For the text-containing cell, return its midpoint in (X, Y) coordinate format. 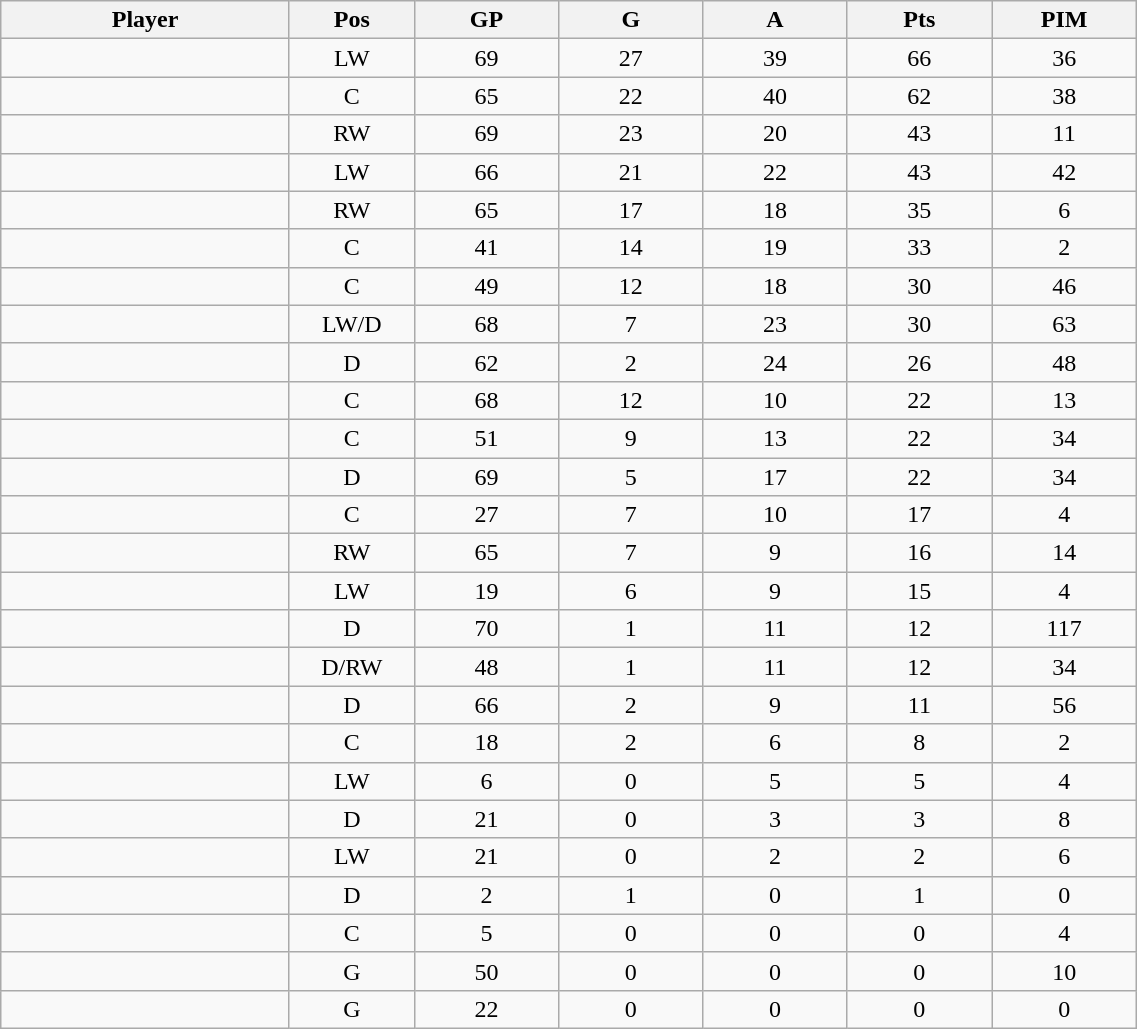
63 (1064, 324)
D/RW (352, 667)
38 (1064, 96)
GP (486, 20)
46 (1064, 286)
36 (1064, 58)
56 (1064, 705)
Pos (352, 20)
35 (919, 210)
70 (486, 629)
24 (775, 362)
A (775, 20)
Pts (919, 20)
51 (486, 438)
20 (775, 134)
40 (775, 96)
26 (919, 362)
33 (919, 248)
39 (775, 58)
41 (486, 248)
16 (919, 553)
Player (146, 20)
50 (486, 971)
42 (1064, 172)
49 (486, 286)
117 (1064, 629)
15 (919, 591)
LW/D (352, 324)
PIM (1064, 20)
